Pinpoint the cell where the given text exists, returning its (x, y) midpoint coordinate. 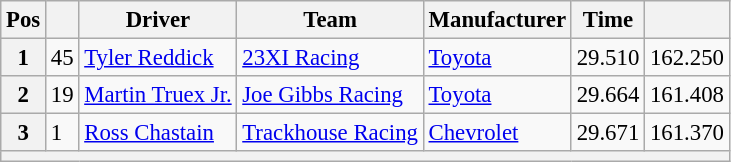
29.510 (608, 58)
Ross Chastain (158, 133)
Chevrolet (497, 133)
23XI Racing (330, 58)
Trackhouse Racing (330, 133)
Time (608, 20)
19 (62, 95)
29.664 (608, 95)
2 (24, 95)
Manufacturer (497, 20)
Joe Gibbs Racing (330, 95)
Team (330, 20)
Driver (158, 20)
45 (62, 58)
3 (24, 133)
Tyler Reddick (158, 58)
29.671 (608, 133)
161.370 (688, 133)
162.250 (688, 58)
Pos (24, 20)
Martin Truex Jr. (158, 95)
161.408 (688, 95)
